Pinpoint the cell where the given text exists, returning its [x, y] midpoint coordinate. 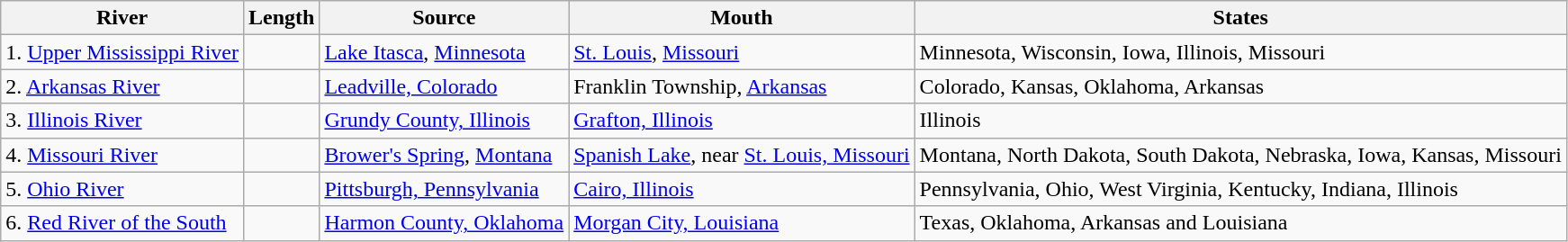
Length [281, 18]
Source [445, 18]
Grundy County, Illinois [445, 121]
Lake Itasca, Minnesota [445, 52]
Montana, North Dakota, South Dakota, Nebraska, Iowa, Kansas, Missouri [1240, 155]
Leadville, Colorado [445, 86]
Spanish Lake, near St. Louis, Missouri [742, 155]
Cairo, Illinois [742, 189]
6. Red River of the South [122, 223]
Morgan City, Louisiana [742, 223]
Texas, Oklahoma, Arkansas and Louisiana [1240, 223]
4. Missouri River [122, 155]
Illinois [1240, 121]
Grafton, Illinois [742, 121]
2. Arkansas River [122, 86]
Colorado, Kansas, Oklahoma, Arkansas [1240, 86]
Brower's Spring, Montana [445, 155]
St. Louis, Missouri [742, 52]
5. Ohio River [122, 189]
1. Upper Mississippi River [122, 52]
States [1240, 18]
Franklin Township, Arkansas [742, 86]
Pennsylvania, Ohio, West Virginia, Kentucky, Indiana, Illinois [1240, 189]
Pittsburgh, Pennsylvania [445, 189]
River [122, 18]
Mouth [742, 18]
Harmon County, Oklahoma [445, 223]
3. Illinois River [122, 121]
Minnesota, Wisconsin, Iowa, Illinois, Missouri [1240, 52]
